Detect which cell encompasses the target text, then output its (X, Y) center coordinate. 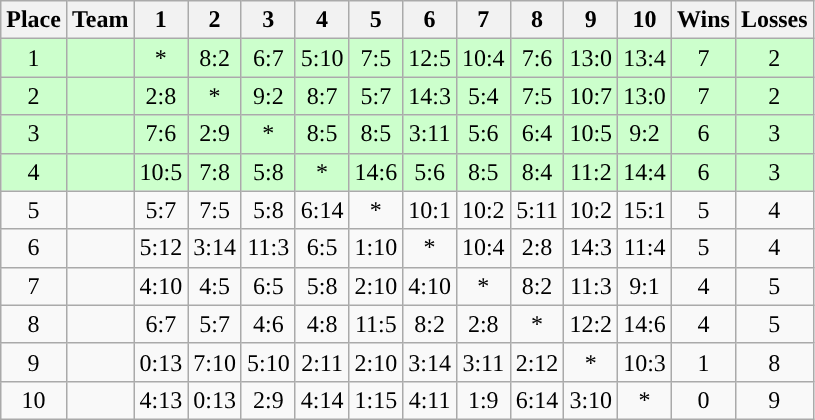
14:4 (645, 172)
Losses (774, 20)
1:9 (483, 400)
11:4 (645, 248)
4:11 (430, 400)
6:4 (537, 134)
Wins (703, 20)
10:3 (645, 362)
8:4 (537, 172)
12:2 (591, 324)
3:10 (591, 400)
1:15 (376, 400)
8:7 (322, 96)
Place (34, 20)
4:14 (322, 400)
12:5 (430, 58)
10:1 (430, 210)
2:12 (537, 362)
1:10 (376, 248)
5:11 (537, 210)
5:4 (483, 96)
7:8 (215, 172)
2:11 (322, 362)
Team (100, 20)
9:1 (645, 286)
7:10 (215, 362)
4:13 (161, 400)
11:2 (591, 172)
4:5 (215, 286)
10:7 (591, 96)
13:4 (645, 58)
11:5 (376, 324)
4:6 (268, 324)
5:12 (161, 248)
0 (703, 400)
15:1 (645, 210)
4:8 (322, 324)
